Capture the cell that displays the provided text and extract its (x, y) central coordinate. 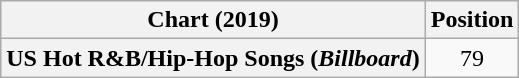
US Hot R&B/Hip-Hop Songs (Billboard) (213, 58)
Position (472, 20)
79 (472, 58)
Chart (2019) (213, 20)
